Detect which cell encompasses the target text, then output its [X, Y] center coordinate. 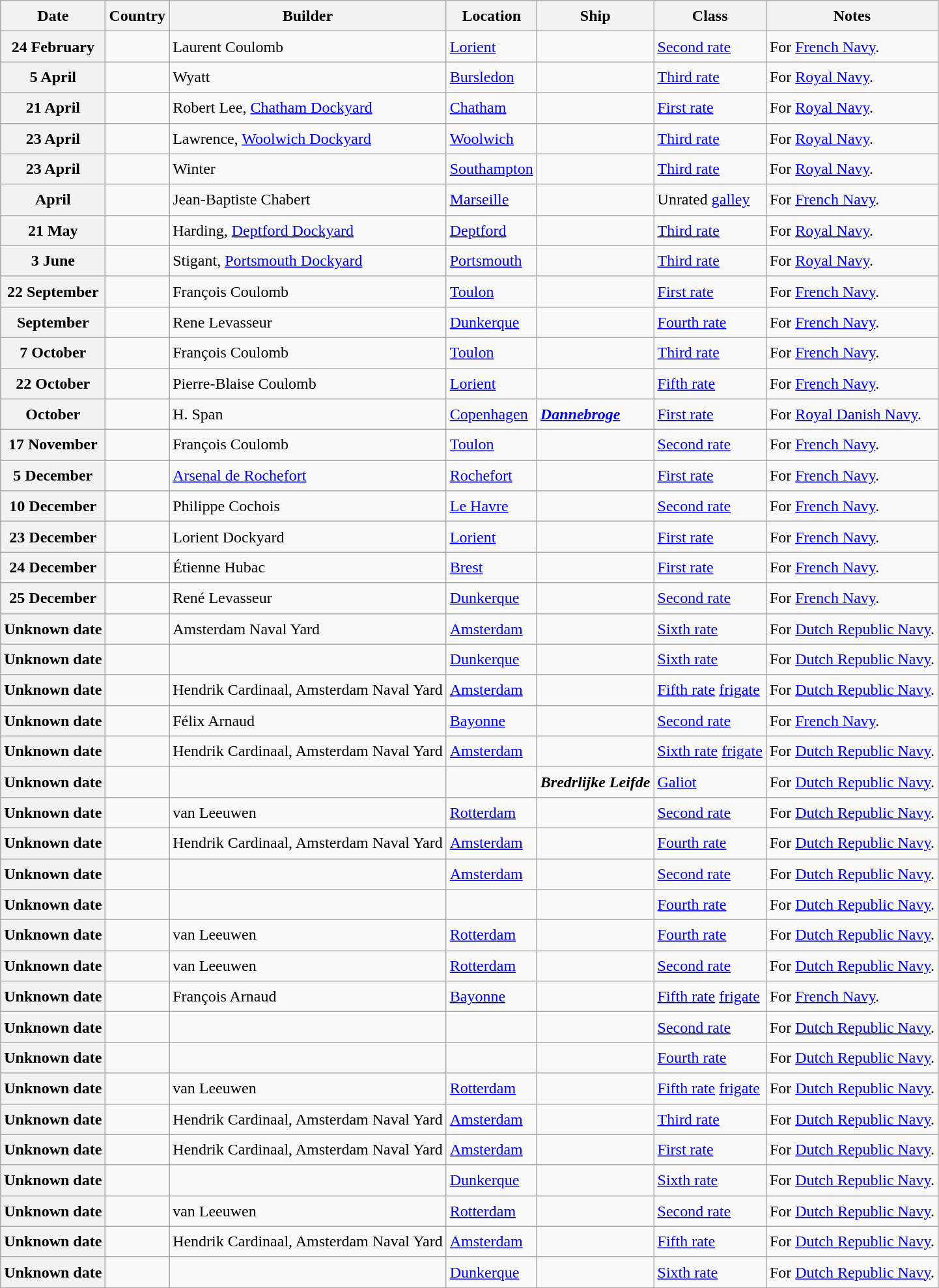
Lorient Dockyard [308, 537]
Le Havre [491, 507]
Sixth rate frigate [710, 751]
5 April [53, 77]
Brest [491, 568]
24 February [53, 47]
Étienne Hubac [308, 568]
Winter [308, 169]
Rene Levasseur [308, 322]
23 December [53, 537]
H. Span [308, 414]
25 December [53, 598]
22 September [53, 292]
Stigant, Portsmouth Dockyard [308, 260]
Bursledon [491, 77]
Builder [308, 16]
Pierre-Blaise Coulomb [308, 384]
Location [491, 16]
September [53, 322]
October [53, 414]
21 May [53, 231]
Southampton [491, 169]
Class [710, 16]
3 June [53, 260]
Deptford [491, 231]
5 December [53, 475]
Lawrence, Woolwich Dockyard [308, 138]
7 October [53, 353]
For Royal Danish Navy. [852, 414]
22 October [53, 384]
Copenhagen [491, 414]
Chatham [491, 108]
Rochefort [491, 475]
Unrated galley [710, 199]
21 April [53, 108]
Bredrlijke Leifde [595, 781]
Dannebroge [595, 414]
Arsenal de Rochefort [308, 475]
Robert Lee, Chatham Dockyard [308, 108]
Galiot [710, 781]
Amsterdam Naval Yard [308, 629]
Ship [595, 16]
24 December [53, 568]
Date [53, 16]
Harding, Deptford Dockyard [308, 231]
Félix Arnaud [308, 720]
10 December [53, 507]
April [53, 199]
Marseille [491, 199]
17 November [53, 445]
Philippe Cochois [308, 507]
Wyatt [308, 77]
Laurent Coulomb [308, 47]
Jean-Baptiste Chabert [308, 199]
René Levasseur [308, 598]
Notes [852, 16]
François Arnaud [308, 996]
Portsmouth [491, 260]
Country [137, 16]
Woolwich [491, 138]
